For the text-containing cell, return its midpoint in [X, Y] coordinate format. 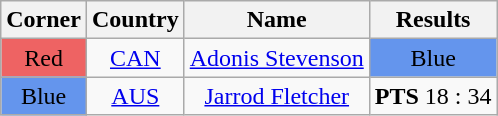
PTS 18 : 34 [433, 96]
Jarrod Fletcher [276, 96]
Red [44, 58]
Corner [44, 20]
Name [276, 20]
Results [433, 20]
Adonis Stevenson [276, 58]
AUS [135, 96]
CAN [135, 58]
Country [135, 20]
